Provide the (x, y) coordinate of the cell's center where the given text is located.  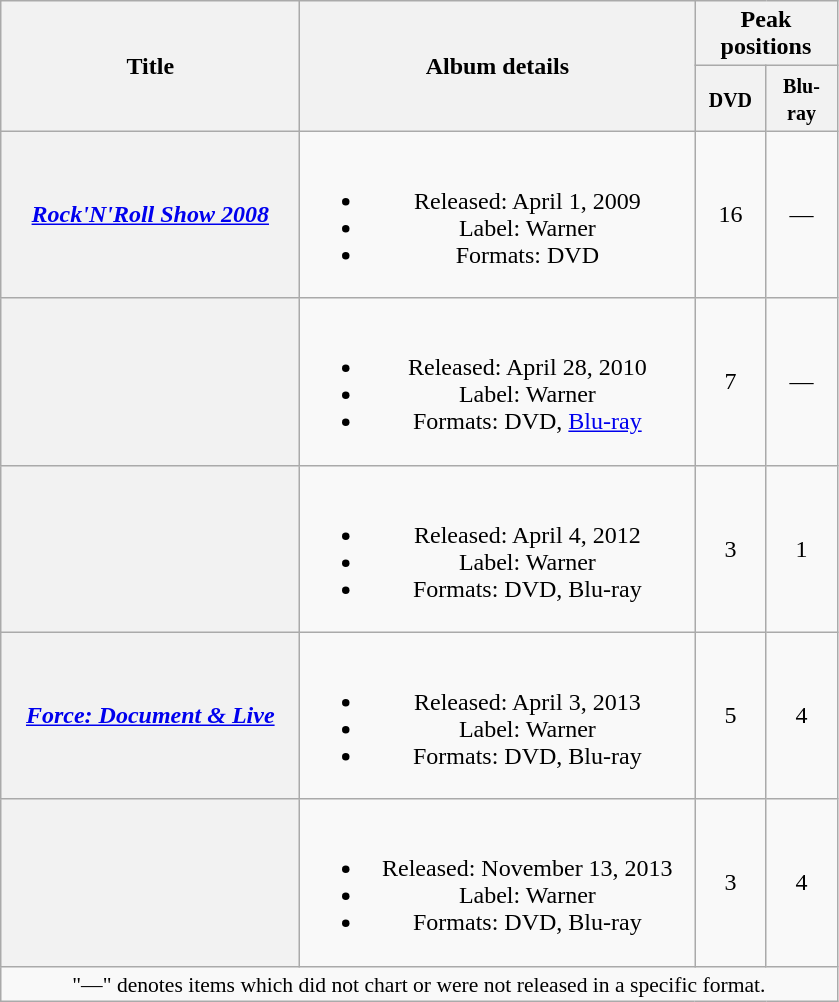
Released: November 13, 2013Label: WarnerFormats: DVD, Blu-ray (498, 882)
Peak positions (766, 34)
Released: April 1, 2009Label: WarnerFormats: DVD (498, 214)
Rock'N'Roll Show 2008 (150, 214)
Title (150, 66)
Blu-ray (802, 98)
Released: April 4, 2012Label: WarnerFormats: DVD, Blu-ray (498, 548)
16 (730, 214)
5 (730, 716)
Released: April 28, 2010Label: WarnerFormats: DVD, Blu-ray (498, 382)
Album details (498, 66)
Force: Document & Live (150, 716)
Released: April 3, 2013Label: WarnerFormats: DVD, Blu-ray (498, 716)
1 (802, 548)
"—" denotes items which did not chart or were not released in a specific format. (419, 984)
7 (730, 382)
DVD (730, 98)
